Scan for the cell matching the given text and deliver its (X, Y) coordinate at center. 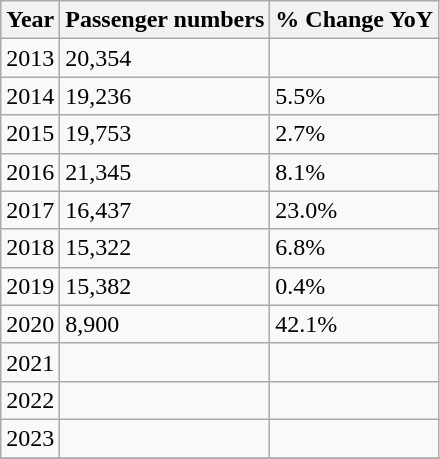
2015 (30, 134)
19,236 (165, 96)
15,322 (165, 248)
15,382 (165, 286)
23.0% (354, 210)
Year (30, 20)
2022 (30, 400)
2023 (30, 438)
Passenger numbers (165, 20)
16,437 (165, 210)
2020 (30, 324)
2017 (30, 210)
% Change YoY (354, 20)
6.8% (354, 248)
2019 (30, 286)
21,345 (165, 172)
5.5% (354, 96)
19,753 (165, 134)
8.1% (354, 172)
0.4% (354, 286)
2021 (30, 362)
2013 (30, 58)
42.1% (354, 324)
8,900 (165, 324)
2016 (30, 172)
2018 (30, 248)
20,354 (165, 58)
2.7% (354, 134)
2014 (30, 96)
